Pinpoint the cell where the given text exists, returning its (X, Y) midpoint coordinate. 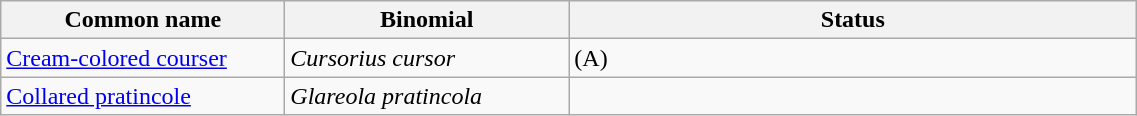
Common name (143, 20)
Status (853, 20)
Glareola pratincola (427, 96)
(A) (853, 58)
Collared pratincole (143, 96)
Cream-colored courser (143, 58)
Cursorius cursor (427, 58)
Binomial (427, 20)
